For the text-containing cell, return its midpoint in (x, y) coordinate format. 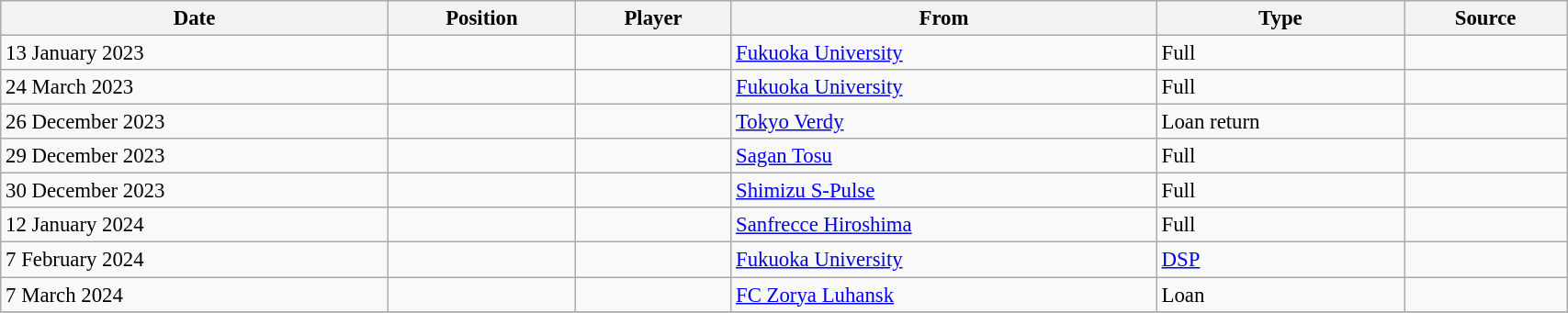
Tokyo Verdy (944, 122)
Player (652, 18)
13 January 2023 (195, 53)
DSP (1280, 260)
Source (1486, 18)
Sagan Tosu (944, 156)
29 December 2023 (195, 156)
From (944, 18)
Date (195, 18)
30 December 2023 (195, 191)
Sanfrecce Hiroshima (944, 225)
Position (481, 18)
7 March 2024 (195, 295)
24 March 2023 (195, 87)
Type (1280, 18)
7 February 2024 (195, 260)
FC Zorya Luhansk (944, 295)
Loan (1280, 295)
Loan return (1280, 122)
12 January 2024 (195, 225)
26 December 2023 (195, 122)
Shimizu S-Pulse (944, 191)
